Output the (x, y) coordinate of the center of the cell containing the given text.  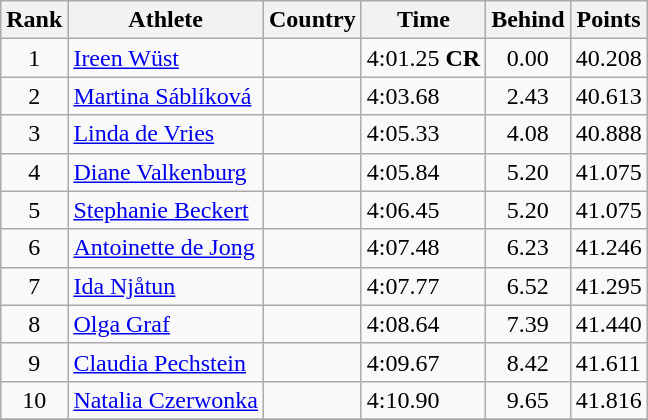
Ireen Wüst (166, 58)
Claudia Pechstein (166, 362)
Martina Sáblíková (166, 96)
4:07.77 (423, 286)
Rank (34, 20)
7.39 (528, 324)
Athlete (166, 20)
4:06.45 (423, 210)
5 (34, 210)
41.246 (608, 248)
6.23 (528, 248)
Antoinette de Jong (166, 248)
Time (423, 20)
1 (34, 58)
2 (34, 96)
8 (34, 324)
4:10.90 (423, 400)
6 (34, 248)
Behind (528, 20)
4:09.67 (423, 362)
7 (34, 286)
10 (34, 400)
41.440 (608, 324)
4:03.68 (423, 96)
Linda de Vries (166, 134)
9 (34, 362)
8.42 (528, 362)
41.611 (608, 362)
Stephanie Beckert (166, 210)
4 (34, 172)
4:05.84 (423, 172)
Olga Graf (166, 324)
41.816 (608, 400)
9.65 (528, 400)
Points (608, 20)
4:01.25 CR (423, 58)
4:05.33 (423, 134)
40.613 (608, 96)
Diane Valkenburg (166, 172)
40.888 (608, 134)
40.208 (608, 58)
0.00 (528, 58)
6.52 (528, 286)
Natalia Czerwonka (166, 400)
4.08 (528, 134)
41.295 (608, 286)
3 (34, 134)
Country (313, 20)
4:08.64 (423, 324)
4:07.48 (423, 248)
Ida Njåtun (166, 286)
2.43 (528, 96)
